Search for the cell housing the specified text and yield its [X, Y] center coordinate. 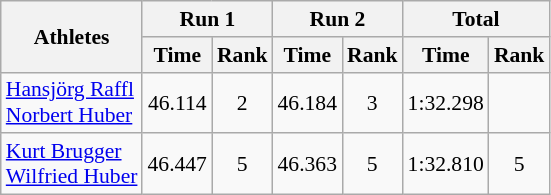
3 [372, 102]
Hansjörg RafflNorbert Huber [72, 102]
1:32.810 [446, 164]
Run 2 [338, 19]
Run 1 [207, 19]
2 [242, 102]
46.184 [308, 102]
Total [476, 19]
1:32.298 [446, 102]
46.363 [308, 164]
Athletes [72, 36]
Kurt BruggerWilfried Huber [72, 164]
46.114 [176, 102]
46.447 [176, 164]
